Scan for the cell matching the given text and deliver its (x, y) coordinate at center. 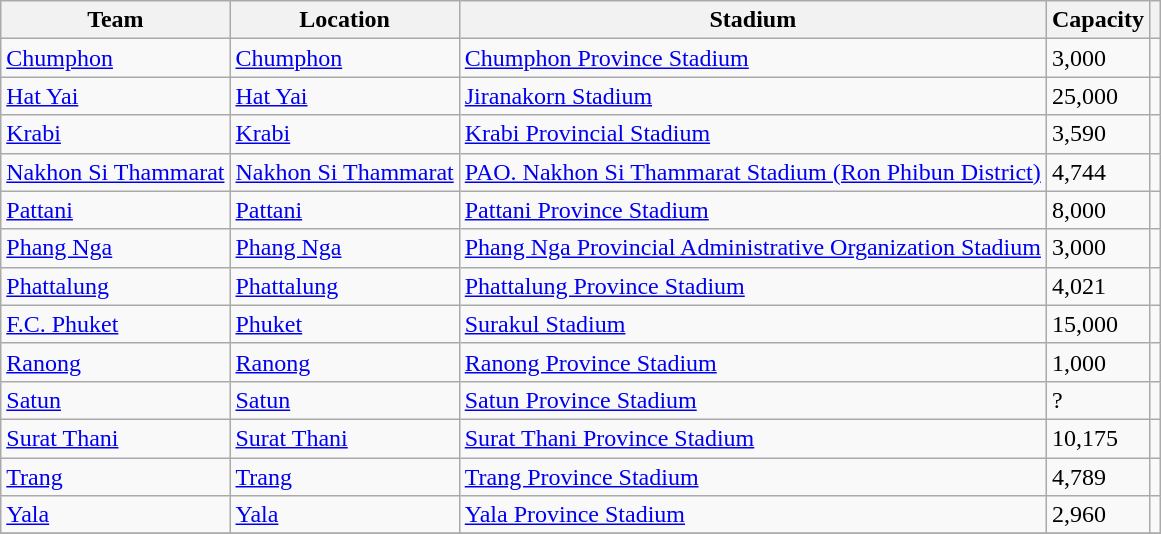
F.C. Phuket (116, 324)
2,960 (1098, 515)
PAO. Nakhon Si Thammarat Stadium (Ron Phibun District) (752, 172)
Stadium (752, 20)
Yala Province Stadium (752, 515)
Krabi Provincial Stadium (752, 134)
Jiranakorn Stadium (752, 96)
Phang Nga Provincial Administrative Organization Stadium (752, 248)
Ranong Province Stadium (752, 362)
Phattalung Province Stadium (752, 286)
4,021 (1098, 286)
4,744 (1098, 172)
Pattani Province Stadium (752, 210)
Location (344, 20)
? (1098, 400)
Surat Thani Province Stadium (752, 438)
Team (116, 20)
4,789 (1098, 477)
Trang Province Stadium (752, 477)
3,590 (1098, 134)
25,000 (1098, 96)
8,000 (1098, 210)
Phuket (344, 324)
Chumphon Province Stadium (752, 58)
Capacity (1098, 20)
1,000 (1098, 362)
Surakul Stadium (752, 324)
10,175 (1098, 438)
15,000 (1098, 324)
Satun Province Stadium (752, 400)
